Find where the given text appears and provide that cell's center as [x, y] coordinate. 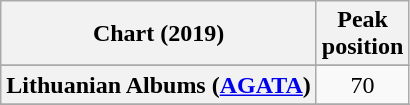
Peakposition [362, 34]
Chart (2019) [159, 34]
70 [362, 85]
Lithuanian Albums (AGATA) [159, 85]
